Capture the cell that displays the provided text and extract its [x, y] central coordinate. 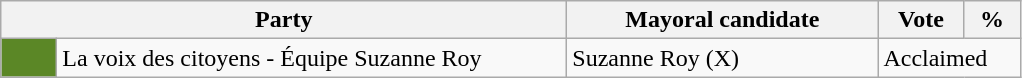
Party [284, 20]
La voix des citoyens - Équipe Suzanne Roy [312, 58]
% [992, 20]
Vote [921, 20]
Suzanne Roy (X) [722, 58]
Mayoral candidate [722, 20]
Acclaimed [949, 58]
